Output the [x, y] coordinate of the center of the cell containing the given text.  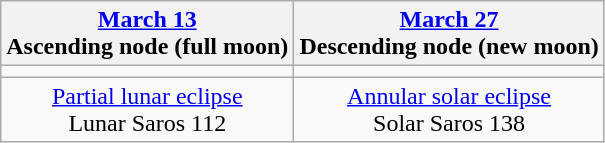
Annular solar eclipseSolar Saros 138 [449, 110]
Partial lunar eclipseLunar Saros 112 [148, 110]
March 13Ascending node (full moon) [148, 34]
March 27Descending node (new moon) [449, 34]
